Extract the (X, Y) coordinate from the center of the cell holding the provided text.  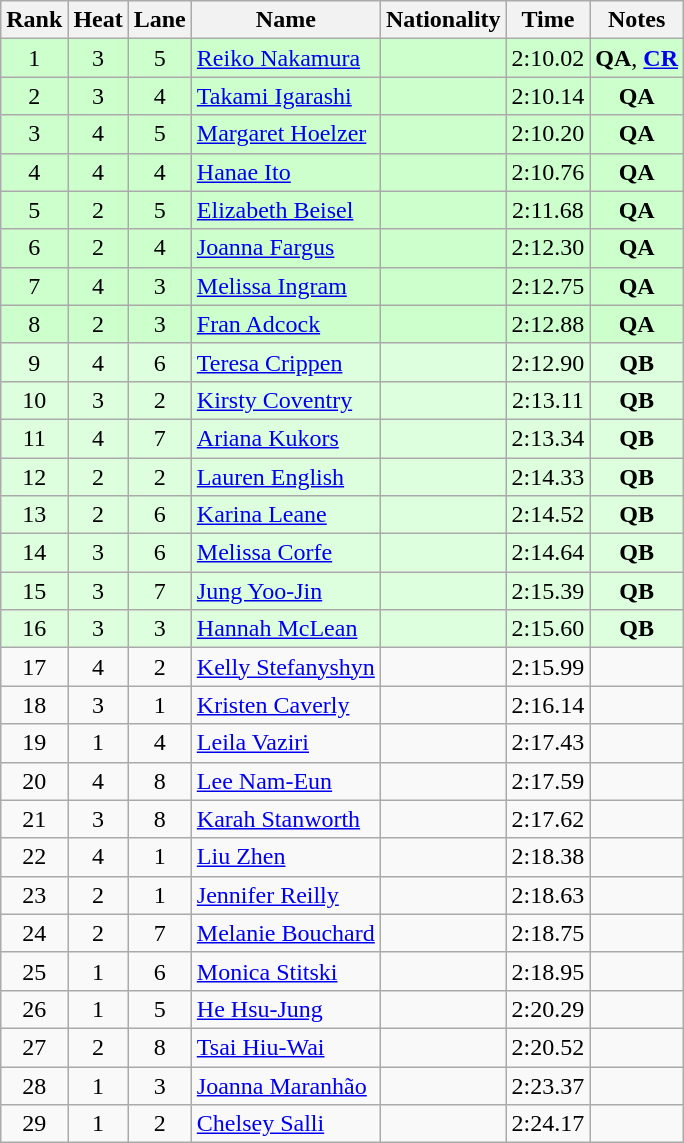
2:17.43 (548, 743)
2:15.60 (548, 629)
Jung Yoo-Jin (286, 591)
21 (34, 819)
12 (34, 477)
Chelsey Salli (286, 1124)
2:14.33 (548, 477)
2:13.34 (548, 438)
Fran Adcock (286, 324)
18 (34, 705)
11 (34, 438)
13 (34, 515)
Lane (160, 20)
19 (34, 743)
2:24.17 (548, 1124)
Lauren English (286, 477)
2:10.76 (548, 172)
Elizabeth Beisel (286, 210)
Hannah McLean (286, 629)
23 (34, 895)
2:12.30 (548, 248)
Kirsty Coventry (286, 400)
Jennifer Reilly (286, 895)
22 (34, 857)
24 (34, 933)
2:10.14 (548, 96)
Notes (637, 20)
Kelly Stefanyshyn (286, 667)
2:17.59 (548, 781)
2:20.52 (548, 1047)
Kristen Caverly (286, 705)
Reiko Nakamura (286, 58)
Leila Vaziri (286, 743)
Margaret Hoelzer (286, 134)
Karah Stanworth (286, 819)
Liu Zhen (286, 857)
Takami Igarashi (286, 96)
17 (34, 667)
2:18.63 (548, 895)
Teresa Crippen (286, 362)
2:13.11 (548, 400)
9 (34, 362)
Lee Nam-Eun (286, 781)
16 (34, 629)
Time (548, 20)
15 (34, 591)
25 (34, 971)
Karina Leane (286, 515)
Rank (34, 20)
2:11.68 (548, 210)
Joanna Fargus (286, 248)
QA, CR (637, 58)
28 (34, 1085)
2:18.38 (548, 857)
2:10.02 (548, 58)
Tsai Hiu-Wai (286, 1047)
2:12.75 (548, 286)
26 (34, 1009)
2:20.29 (548, 1009)
29 (34, 1124)
Heat (98, 20)
20 (34, 781)
2:18.75 (548, 933)
Hanae Ito (286, 172)
Melanie Bouchard (286, 933)
Nationality (443, 20)
14 (34, 553)
2:14.52 (548, 515)
2:18.95 (548, 971)
He Hsu-Jung (286, 1009)
Ariana Kukors (286, 438)
2:10.20 (548, 134)
Joanna Maranhão (286, 1085)
2:16.14 (548, 705)
2:23.37 (548, 1085)
2:12.90 (548, 362)
2:12.88 (548, 324)
2:15.99 (548, 667)
Monica Stitski (286, 971)
2:17.62 (548, 819)
Melissa Ingram (286, 286)
2:14.64 (548, 553)
Melissa Corfe (286, 553)
2:15.39 (548, 591)
27 (34, 1047)
Name (286, 20)
10 (34, 400)
